Locate the cell with the specified text and output its (x, y) center coordinate. 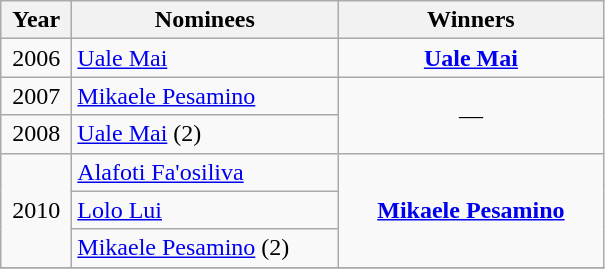
Uale Mai (2) (205, 134)
2006 (36, 58)
Winners (471, 20)
— (471, 115)
2010 (36, 210)
Year (36, 20)
Alafoti Fa'osiliva (205, 172)
Mikaele Pesamino (2) (205, 248)
Lolo Lui (205, 210)
2007 (36, 96)
Nominees (205, 20)
2008 (36, 134)
